From the cell containing the given text, extract its center point as [x, y] coordinate. 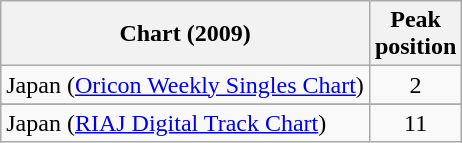
Peakposition [415, 34]
11 [415, 123]
2 [415, 85]
Japan (Oricon Weekly Singles Chart) [186, 85]
Japan (RIAJ Digital Track Chart) [186, 123]
Chart (2009) [186, 34]
